Search for the cell housing the specified text and yield its (x, y) center coordinate. 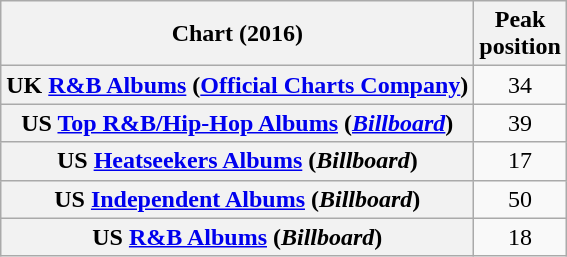
18 (520, 237)
US Heatseekers Albums (Billboard) (238, 161)
34 (520, 85)
US R&B Albums (Billboard) (238, 237)
Chart (2016) (238, 34)
UK R&B Albums (Official Charts Company) (238, 85)
Peakposition (520, 34)
50 (520, 199)
US Independent Albums (Billboard) (238, 199)
17 (520, 161)
39 (520, 123)
US Top R&B/Hip-Hop Albums (Billboard) (238, 123)
